For the text-containing cell, return its midpoint in [X, Y] coordinate format. 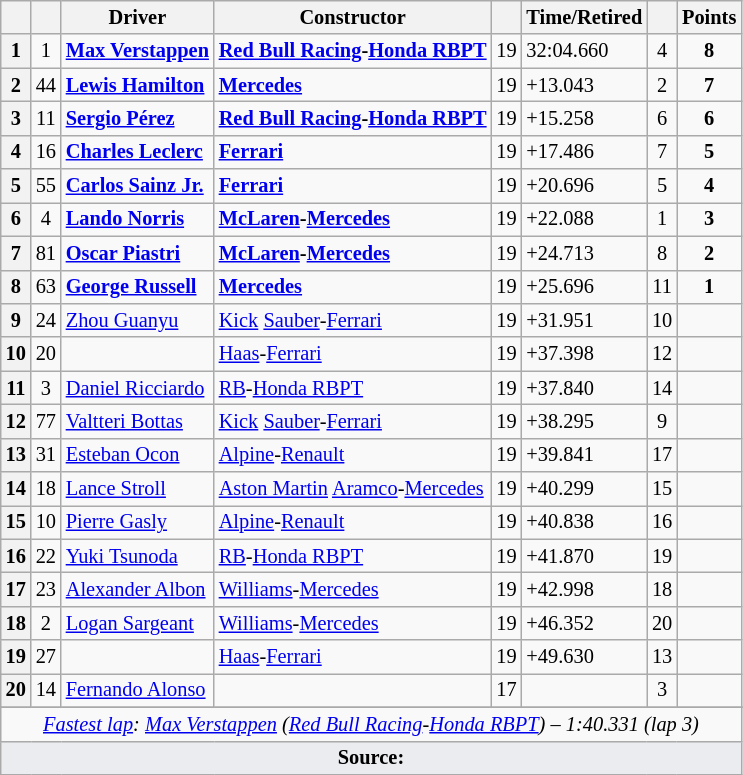
77 [46, 421]
Sergio Pérez [138, 118]
+37.398 [585, 354]
+41.870 [585, 556]
Points [709, 17]
Fastest lap: Max Verstappen (Red Bull Racing-Honda RBPT) – 1:40.331 (lap 3) [371, 724]
Time/Retired [585, 17]
George Russell [138, 287]
Valtteri Bottas [138, 421]
Yuki Tsunoda [138, 556]
44 [46, 85]
+25.696 [585, 287]
+39.841 [585, 455]
+13.043 [585, 85]
Logan Sargeant [138, 623]
Esteban Ocon [138, 455]
+31.951 [585, 320]
+46.352 [585, 623]
Carlos Sainz Jr. [138, 186]
Alexander Albon [138, 589]
Pierre Gasly [138, 522]
Fernando Alonso [138, 690]
Driver [138, 17]
Lance Stroll [138, 489]
63 [46, 287]
+42.998 [585, 589]
+37.840 [585, 388]
55 [46, 186]
Charles Leclerc [138, 152]
Aston Martin Aramco-Mercedes [353, 489]
Daniel Ricciardo [138, 388]
Max Verstappen [138, 51]
+38.295 [585, 421]
Constructor [353, 17]
Zhou Guanyu [138, 320]
24 [46, 320]
+49.630 [585, 657]
+22.088 [585, 219]
+24.713 [585, 253]
32:04.660 [585, 51]
22 [46, 556]
+40.299 [585, 489]
Lewis Hamilton [138, 85]
Source: [371, 758]
81 [46, 253]
27 [46, 657]
Oscar Piastri [138, 253]
31 [46, 455]
+17.486 [585, 152]
23 [46, 589]
+40.838 [585, 522]
+15.258 [585, 118]
Lando Norris [138, 219]
+20.696 [585, 186]
